Find where the given text appears and provide that cell's center as (X, Y) coordinate. 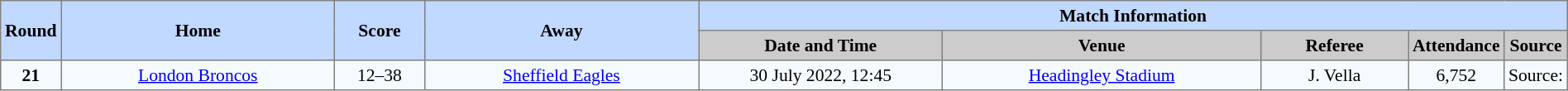
21 (31, 75)
Referee (1335, 45)
Source (1536, 45)
Sheffield Eagles (562, 75)
J. Vella (1335, 75)
Score (380, 31)
Away (562, 31)
Match Information (1133, 16)
6,752 (1456, 75)
Round (31, 31)
Headingley Stadium (1102, 75)
London Broncos (198, 75)
Attendance (1456, 45)
Venue (1102, 45)
Home (198, 31)
30 July 2022, 12:45 (820, 75)
12–38 (380, 75)
Source: (1536, 75)
Date and Time (820, 45)
